Return [X, Y] of the center of cell containing provided text 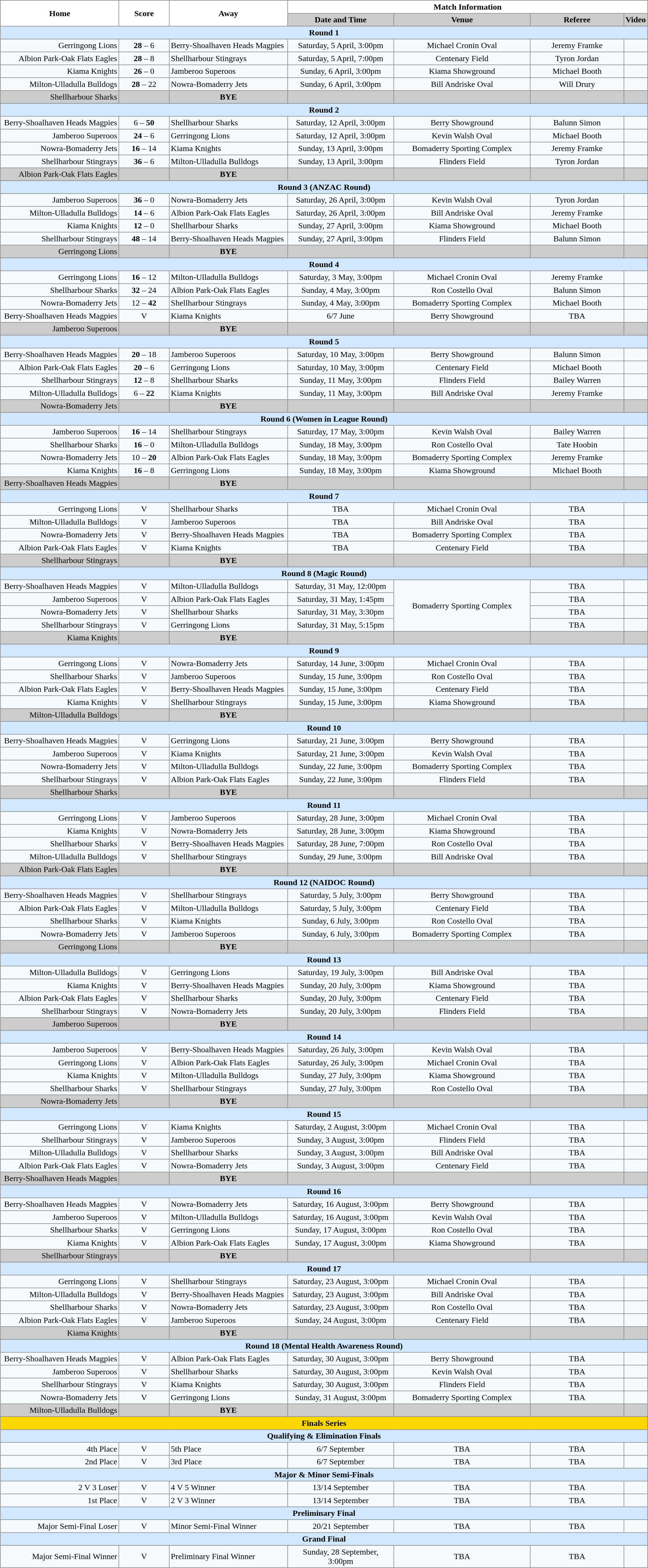
Referee [577, 20]
20 – 18 [144, 355]
Saturday, 28 June, 7:00pm [340, 844]
Preliminary Final Winner [229, 1556]
Preliminary Final [324, 1513]
2nd Place [60, 1462]
Round 5 [324, 342]
Saturday, 31 May, 12:00pm [340, 586]
Minor Semi-Final Winner [229, 1526]
Saturday, 2 August, 3:00pm [340, 1127]
Sunday, 29 June, 3:00pm [340, 857]
Saturday, 31 May, 3:30pm [340, 612]
2 V 3 Winner [229, 1500]
Score [144, 13]
28 – 8 [144, 58]
48 – 14 [144, 239]
24 – 6 [144, 136]
Round 2 [324, 110]
36 – 6 [144, 161]
Round 13 [324, 960]
Round 17 [324, 1269]
16 – 12 [144, 277]
Major & Minor Semi-Finals [324, 1475]
12 – 0 [144, 226]
28 – 6 [144, 46]
Home [60, 13]
Round 1 [324, 33]
10 – 20 [144, 458]
Saturday, 31 May, 1:45pm [340, 599]
Round 3 (ANZAC Round) [324, 187]
5th Place [229, 1449]
14 – 6 [144, 213]
Saturday, 31 May, 5:15pm [340, 625]
16 – 0 [144, 445]
Saturday, 5 April, 3:00pm [340, 46]
Venue [462, 20]
Qualifying & Elimination Finals [324, 1436]
6 – 22 [144, 393]
Round 6 (Women in League Round) [324, 419]
Date and Time [340, 20]
Major Semi-Final Loser [60, 1526]
Round 10 [324, 728]
4th Place [60, 1449]
Round 18 (Mental Health Awareness Round) [324, 1346]
Round 8 (Magic Round) [324, 573]
Round 4 [324, 264]
Saturday, 19 July, 3:00pm [340, 973]
Sunday, 31 August, 3:00pm [340, 1397]
26 – 0 [144, 71]
36 – 0 [144, 200]
Round 11 [324, 805]
Grand Final [324, 1539]
1st Place [60, 1500]
28 – 22 [144, 84]
Saturday, 14 June, 3:00pm [340, 664]
Major Semi-Final Winner [60, 1556]
Saturday, 5 April, 7:00pm [340, 58]
Video [636, 20]
20/21 September [340, 1526]
32 – 24 [144, 290]
Round 9 [324, 651]
Round 12 (NAIDOC Round) [324, 882]
Round 15 [324, 1114]
2 V 3 Loser [60, 1488]
Saturday, 3 May, 3:00pm [340, 277]
4 V 5 Winner [229, 1488]
Sunday, 24 August, 3:00pm [340, 1320]
3rd Place [229, 1462]
6 – 50 [144, 123]
Sunday, 28 September, 3:00pm [340, 1556]
12 – 42 [144, 303]
Finals Series [324, 1423]
6/7 June [340, 316]
20 – 6 [144, 367]
Tate Hoobin [577, 445]
Will Drury [577, 84]
Round 14 [324, 1037]
Round 16 [324, 1191]
Saturday, 17 May, 3:00pm [340, 432]
Away [229, 13]
Round 7 [324, 496]
12 – 8 [144, 380]
Match Information [467, 7]
16 – 8 [144, 470]
